Scan for the cell matching the given text and deliver its [x, y] coordinate at center. 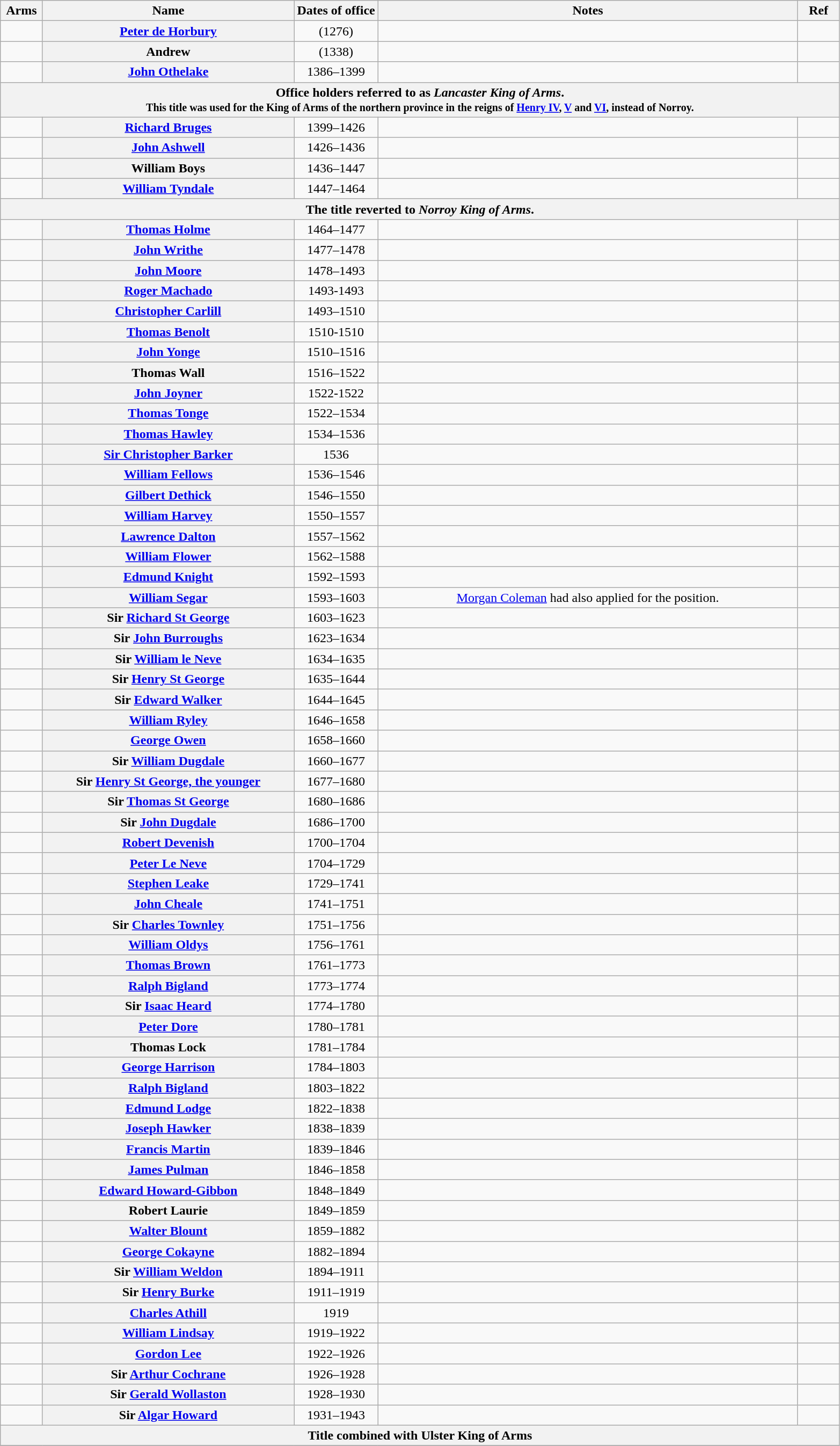
Edward Howard-Gibbon [169, 1190]
Sir John Burroughs [169, 638]
1822–1838 [336, 1108]
1928–1930 [336, 1394]
William Flower [169, 556]
1534–1536 [336, 434]
William Harvey [169, 515]
1477–1478 [336, 250]
Dates of office [336, 11]
Edmund Knight [169, 577]
1680–1686 [336, 802]
Sir Edward Walker [169, 700]
Thomas Tonge [169, 413]
Arms [21, 11]
Sir Henry St George, the younger [169, 781]
Francis Martin [169, 1149]
1838–1839 [336, 1129]
1464–1477 [336, 229]
Peter Le Neve [169, 863]
William Lindsay [169, 1333]
1931–1943 [336, 1415]
John Moore [169, 270]
Thomas Lock [169, 1047]
1493–1510 [336, 311]
William Ryley [169, 720]
John Cheale [169, 904]
Sir Arthur Cochrane [169, 1374]
(1338) [336, 52]
William Tyndale [169, 188]
Ref [819, 11]
Thomas Brown [169, 965]
1774–1780 [336, 1006]
Christopher Carlill [169, 311]
1546–1550 [336, 495]
Sir John Dugdale [169, 822]
1756–1761 [336, 945]
1922–1926 [336, 1354]
1919–1922 [336, 1333]
James Pulman [169, 1169]
1634–1635 [336, 659]
1510-1510 [336, 332]
Robert Laurie [169, 1210]
Gordon Lee [169, 1354]
Sir William Dugdale [169, 761]
Sir Gerald Wollaston [169, 1394]
1780–1781 [336, 1027]
(1276) [336, 31]
1919 [336, 1313]
Sir Thomas St George [169, 802]
1911–1919 [336, 1292]
Sir William Weldon [169, 1272]
1522–1534 [336, 413]
1686–1700 [336, 822]
1426–1436 [336, 148]
1859–1882 [336, 1231]
1773–1774 [336, 986]
1536–1546 [336, 475]
1623–1634 [336, 638]
Sir Algar Howard [169, 1415]
1894–1911 [336, 1272]
1926–1928 [336, 1374]
1646–1658 [336, 720]
Sir Charles Townley [169, 924]
1660–1677 [336, 761]
1677–1680 [336, 781]
William Boys [169, 168]
John Writhe [169, 250]
1741–1751 [336, 904]
1784–1803 [336, 1067]
Sir Henry Burke [169, 1292]
Sir Henry St George [169, 679]
1478–1493 [336, 270]
John Joyner [169, 393]
1536 [336, 454]
Notes [588, 11]
1510–1516 [336, 352]
1882–1894 [336, 1252]
1704–1729 [336, 863]
1781–1784 [336, 1047]
Sir Richard St George [169, 618]
1700–1704 [336, 842]
George Harrison [169, 1067]
Lawrence Dalton [169, 536]
Title combined with Ulster King of Arms [420, 1435]
1522-1522 [336, 393]
John Yonge [169, 352]
John Ashwell [169, 148]
Peter de Horbury [169, 31]
The title reverted to Norroy King of Arms. [420, 209]
Thomas Holme [169, 229]
1593–1603 [336, 598]
1550–1557 [336, 515]
1399–1426 [336, 127]
Thomas Wall [169, 373]
1803–1822 [336, 1088]
Sir Christopher Barker [169, 454]
1516–1522 [336, 373]
1644–1645 [336, 700]
Thomas Hawley [169, 434]
1436–1447 [336, 168]
1761–1773 [336, 965]
William Fellows [169, 475]
Peter Dore [169, 1027]
Morgan Coleman had also applied for the position. [588, 598]
William Oldys [169, 945]
1839–1846 [336, 1149]
Sir William le Neve [169, 659]
1592–1593 [336, 577]
Name [169, 11]
George Owen [169, 740]
1447–1464 [336, 188]
1493-1493 [336, 291]
Walter Blount [169, 1231]
John Othelake [169, 72]
George Cokayne [169, 1252]
1846–1858 [336, 1169]
1849–1859 [336, 1210]
Robert Devenish [169, 842]
Richard Bruges [169, 127]
1729–1741 [336, 883]
Gilbert Dethick [169, 495]
1386–1399 [336, 72]
Sir Isaac Heard [169, 1006]
1658–1660 [336, 740]
William Segar [169, 598]
Joseph Hawker [169, 1129]
Roger Machado [169, 291]
1635–1644 [336, 679]
Stephen Leake [169, 883]
1848–1849 [336, 1190]
Thomas Benolt [169, 332]
1603–1623 [336, 618]
Edmund Lodge [169, 1108]
Andrew [169, 52]
1557–1562 [336, 536]
1751–1756 [336, 924]
Charles Athill [169, 1313]
1562–1588 [336, 556]
